Pinpoint the cell where the given text exists, returning its (x, y) midpoint coordinate. 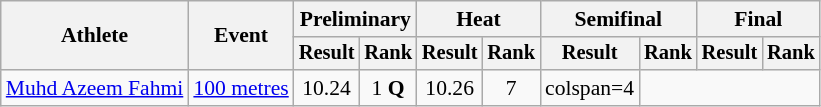
10.26 (450, 88)
100 metres (240, 88)
Final (758, 19)
7 (511, 88)
Heat (478, 19)
1 Q (388, 88)
Athlete (95, 36)
Muhd Azeem Fahmi (95, 88)
colspan=4 (590, 88)
10.24 (327, 88)
Preliminary (356, 19)
Event (240, 36)
Semifinal (618, 19)
